Return [x, y] of the center of cell containing provided text 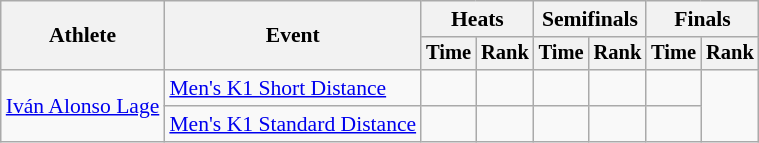
Event [292, 36]
Athlete [83, 36]
Men's K1 Short Distance [292, 88]
Finals [702, 19]
Men's K1 Standard Distance [292, 124]
Semifinals [590, 19]
Iván Alonso Lage [83, 106]
Heats [477, 19]
